Detect which cell encompasses the target text, then output its [X, Y] center coordinate. 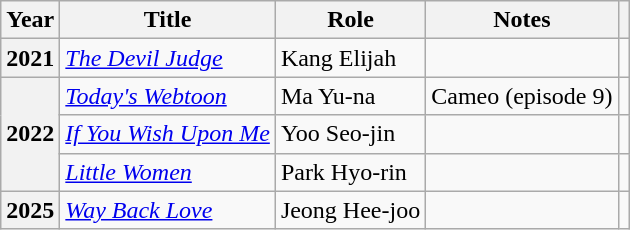
2025 [30, 210]
Role [350, 20]
Kang Elijah [350, 58]
Way Back Love [168, 210]
2021 [30, 58]
2022 [30, 134]
Yoo Seo-jin [350, 134]
Year [30, 20]
Cameo (episode 9) [522, 96]
Jeong Hee-joo [350, 210]
Title [168, 20]
Park Hyo-rin [350, 172]
The Devil Judge [168, 58]
Little Women [168, 172]
Ma Yu-na [350, 96]
If You Wish Upon Me [168, 134]
Notes [522, 20]
Today's Webtoon [168, 96]
